Pinpoint the cell where the given text exists, returning its [x, y] midpoint coordinate. 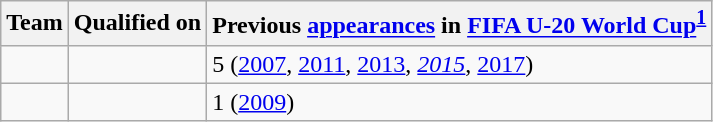
1 (2009) [460, 102]
Previous appearances in FIFA U-20 World Cup1 [460, 24]
Qualified on [137, 24]
5 (2007, 2011, 2013, 2015, 2017) [460, 64]
Team [35, 24]
